Determine the (x, y) coordinate at the center of the cell enclosing the given text.  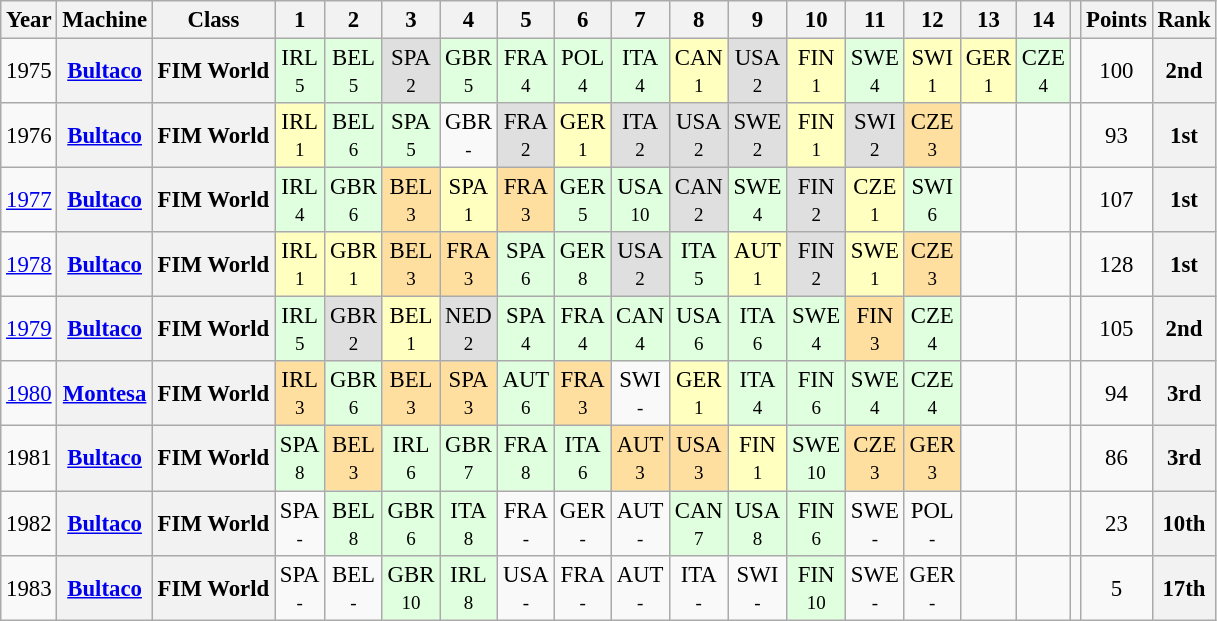
USA3 (698, 458)
GER5 (583, 200)
ITA- (698, 588)
23 (1116, 524)
GBR1 (354, 264)
2 (354, 20)
4 (468, 20)
1981 (29, 458)
GBR10 (410, 588)
IRL4 (299, 200)
GBR7 (468, 458)
BEL6 (354, 136)
FRA8 (526, 458)
ITA8 (468, 524)
AUT3 (640, 458)
17th (1184, 588)
6 (583, 20)
Year (29, 20)
8 (698, 20)
GBR- (468, 136)
SWE2 (758, 136)
1975 (29, 72)
GBR2 (354, 330)
SPA3 (468, 394)
7 (640, 20)
Class (213, 20)
1980 (29, 394)
SPA6 (526, 264)
BEL8 (354, 524)
Points (1116, 20)
POL- (932, 524)
AUT1 (758, 264)
SPA4 (526, 330)
USA- (526, 588)
Machine (104, 20)
1976 (29, 136)
CZE1 (876, 200)
SPA1 (468, 200)
11 (876, 20)
3 (410, 20)
USA8 (758, 524)
1982 (29, 524)
86 (1116, 458)
BEL5 (354, 72)
SWE10 (816, 458)
1 (299, 20)
SWI1 (932, 72)
SWE1 (876, 264)
SWI2 (876, 136)
GER8 (583, 264)
1983 (29, 588)
14 (1044, 20)
FRA2 (526, 136)
105 (1116, 330)
SWI6 (932, 200)
1978 (29, 264)
Rank (1184, 20)
SPA5 (410, 136)
USA6 (698, 330)
GBR5 (468, 72)
93 (1116, 136)
BEL- (354, 588)
FIN10 (816, 588)
13 (988, 20)
POL4 (583, 72)
ITA2 (640, 136)
AUT6 (526, 394)
12 (932, 20)
CAN7 (698, 524)
CAN1 (698, 72)
GER3 (932, 458)
CAN4 (640, 330)
IRL3 (299, 394)
107 (1116, 200)
94 (1116, 394)
SPA2 (410, 72)
Montesa (104, 394)
1977 (29, 200)
USA10 (640, 200)
CAN2 (698, 200)
ITA5 (698, 264)
100 (1116, 72)
IRL6 (410, 458)
10 (816, 20)
128 (1116, 264)
IRL8 (468, 588)
10th (1184, 524)
1979 (29, 330)
SPA8 (299, 458)
FIN3 (876, 330)
9 (758, 20)
NED2 (468, 330)
BEL1 (410, 330)
